Pinpoint the cell where the given text exists, returning its [x, y] midpoint coordinate. 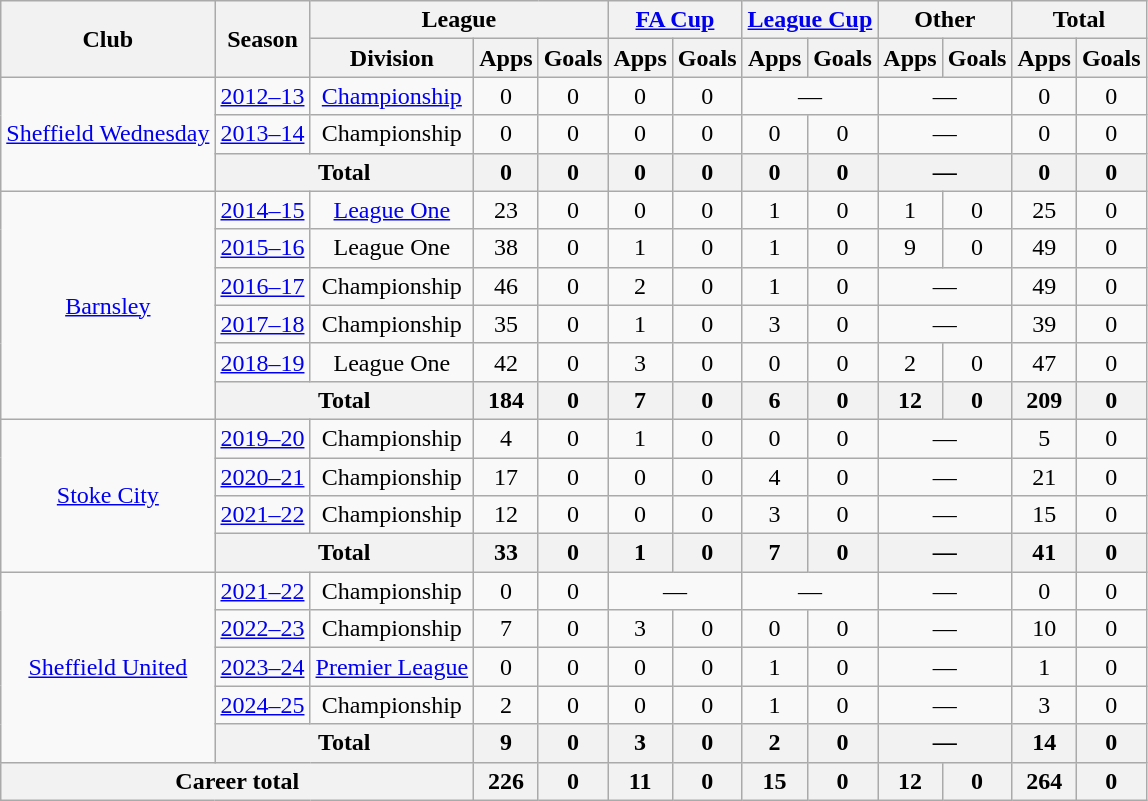
Division [392, 58]
2017–18 [262, 324]
Career total [238, 781]
21 [1044, 477]
FA Cup [675, 20]
46 [506, 286]
2016–17 [262, 286]
Premier League [392, 667]
2020–21 [262, 477]
Sheffield Wednesday [108, 134]
38 [506, 248]
42 [506, 362]
2013–14 [262, 134]
184 [506, 400]
226 [506, 781]
Club [108, 39]
2022–23 [262, 629]
Sheffield United [108, 667]
209 [1044, 400]
23 [506, 210]
17 [506, 477]
39 [1044, 324]
5 [1044, 438]
6 [774, 400]
41 [1044, 553]
League Cup [810, 20]
2018–19 [262, 362]
25 [1044, 210]
264 [1044, 781]
Season [262, 39]
35 [506, 324]
2024–25 [262, 705]
10 [1044, 629]
Other [945, 20]
Barnsley [108, 305]
33 [506, 553]
2019–20 [262, 438]
14 [1044, 743]
Stoke City [108, 495]
2012–13 [262, 96]
2023–24 [262, 667]
2014–15 [262, 210]
11 [640, 781]
47 [1044, 362]
League [459, 20]
2015–16 [262, 248]
